Extract the (x, y) coordinate from the center of the cell holding the provided text.  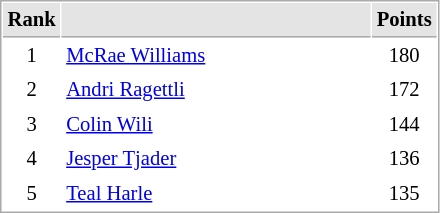
136 (404, 158)
Teal Harle (216, 194)
4 (32, 158)
McRae Williams (216, 56)
Jesper Tjader (216, 158)
Points (404, 20)
5 (32, 194)
Rank (32, 20)
180 (404, 56)
Colin Wili (216, 124)
172 (404, 90)
1 (32, 56)
135 (404, 194)
3 (32, 124)
144 (404, 124)
2 (32, 90)
Andri Ragettli (216, 90)
